Return the [X, Y] coordinate for the center point of the cell that contains the specified text.  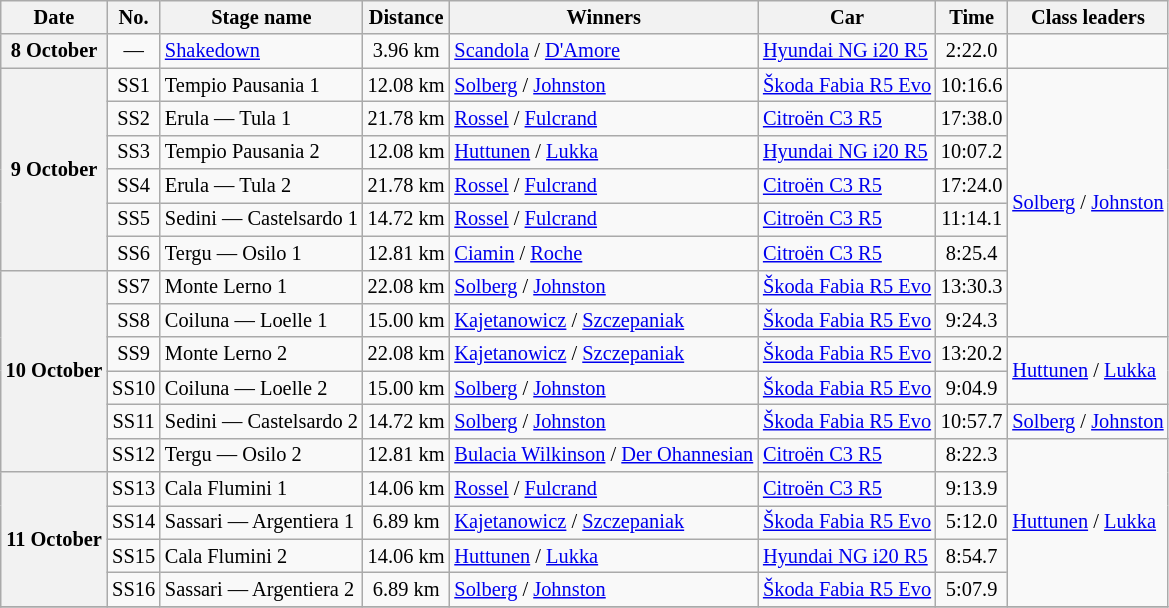
Car [847, 17]
8:22.3 [972, 455]
Sassari — Argentiera 1 [262, 522]
Date [54, 17]
10:16.6 [972, 85]
Ciamin / Roche [604, 253]
Sedini — Castelsardo 1 [262, 219]
Tempio Pausania 1 [262, 85]
SS16 [134, 589]
SS4 [134, 186]
Coiluna — Loelle 2 [262, 388]
No. [134, 17]
SS14 [134, 522]
5:07.9 [972, 589]
11 October [54, 540]
SS10 [134, 388]
SS15 [134, 556]
8:25.4 [972, 253]
9:13.9 [972, 489]
Tergu — Osilo 2 [262, 455]
SS6 [134, 253]
Class leaders [1088, 17]
13:20.2 [972, 354]
SS9 [134, 354]
13:30.3 [972, 287]
— [134, 51]
Erula — Tula 1 [262, 118]
Tempio Pausania 2 [262, 152]
10 October [54, 371]
17:24.0 [972, 186]
SS7 [134, 287]
SS1 [134, 85]
Cala Flumini 2 [262, 556]
17:38.0 [972, 118]
3.96 km [406, 51]
SS5 [134, 219]
10:07.2 [972, 152]
SS12 [134, 455]
Monte Lerno 2 [262, 354]
Stage name [262, 17]
10:57.7 [972, 421]
Shakedown [262, 51]
9:24.3 [972, 320]
SS13 [134, 489]
SS11 [134, 421]
Tergu — Osilo 1 [262, 253]
2:22.0 [972, 51]
8:54.7 [972, 556]
SS3 [134, 152]
9 October [54, 169]
Winners [604, 17]
Coiluna — Loelle 1 [262, 320]
Erula — Tula 2 [262, 186]
Monte Lerno 1 [262, 287]
11:14.1 [972, 219]
Cala Flumini 1 [262, 489]
Scandola / D'Amore [604, 51]
Bulacia Wilkinson / Der Ohannesian [604, 455]
5:12.0 [972, 522]
Time [972, 17]
Sassari — Argentiera 2 [262, 589]
Sedini — Castelsardo 2 [262, 421]
SS8 [134, 320]
9:04.9 [972, 388]
Distance [406, 17]
8 October [54, 51]
SS2 [134, 118]
